Detect which cell encompasses the target text, then output its (x, y) center coordinate. 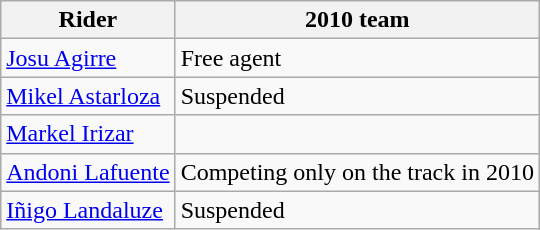
Markel Irizar (88, 134)
Mikel Astarloza (88, 96)
2010 team (357, 20)
Rider (88, 20)
Free agent (357, 58)
Iñigo Landaluze (88, 210)
Andoni Lafuente (88, 172)
Competing only on the track in 2010 (357, 172)
Josu Agirre (88, 58)
